Capture the cell that displays the provided text and extract its (x, y) central coordinate. 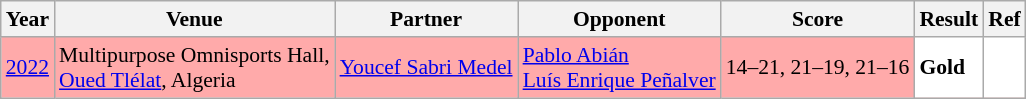
Partner (426, 19)
2022 (28, 68)
Opponent (620, 19)
Pablo Abián Luís Enrique Peñalver (620, 68)
Result (948, 19)
Gold (948, 68)
Venue (194, 19)
Score (818, 19)
Multipurpose Omnisports Hall,Oued Tlélat, Algeria (194, 68)
Youcef Sabri Medel (426, 68)
14–21, 21–19, 21–16 (818, 68)
Year (28, 19)
Ref (1004, 19)
